Locate the cell with the specified text and output its (x, y) center coordinate. 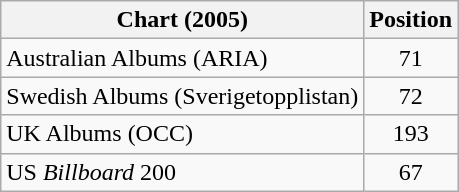
Swedish Albums (Sverigetopplistan) (182, 96)
UK Albums (OCC) (182, 134)
72 (411, 96)
Chart (2005) (182, 20)
67 (411, 172)
US Billboard 200 (182, 172)
Australian Albums (ARIA) (182, 58)
71 (411, 58)
193 (411, 134)
Position (411, 20)
